Output the (x, y) coordinate of the center of the cell containing the given text.  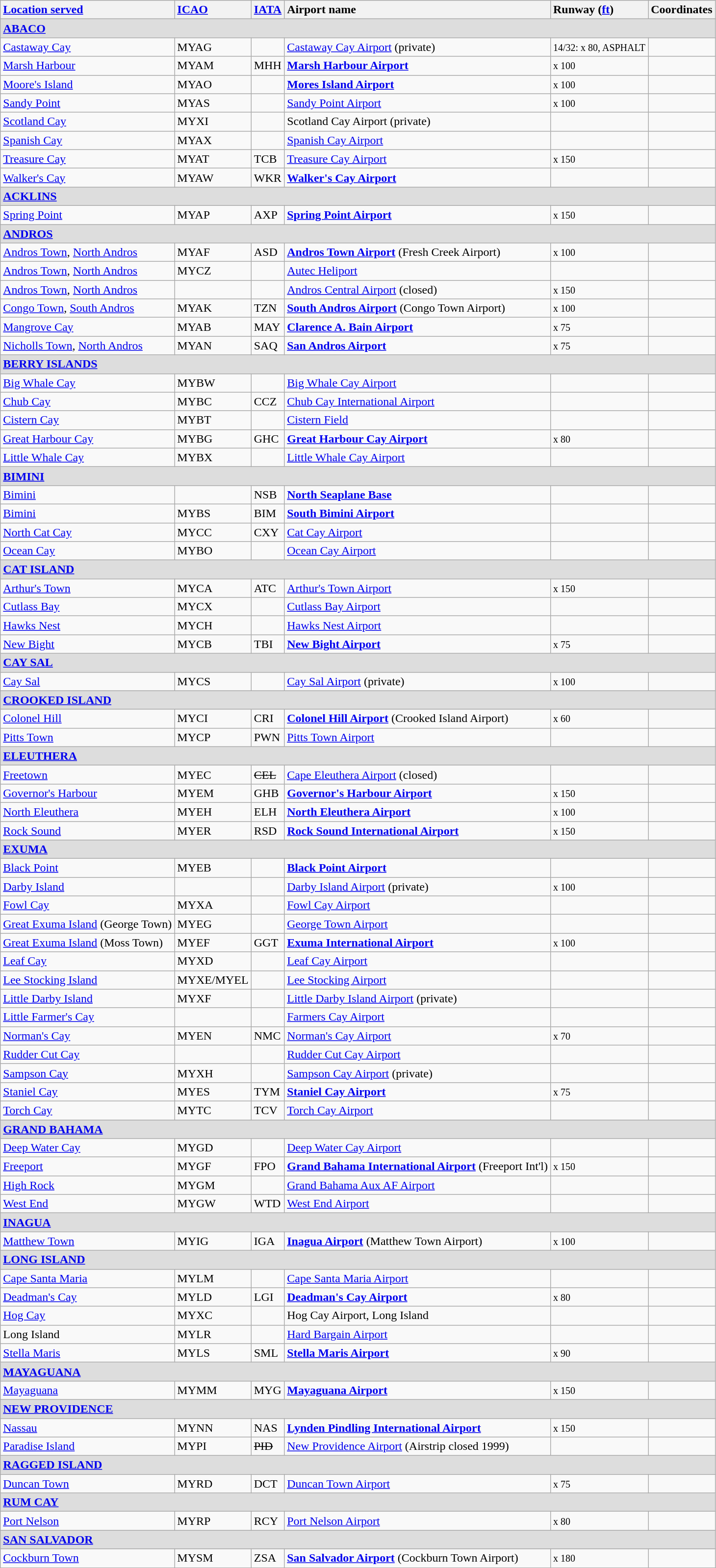
MYBX (213, 457)
Rudder Cut Cay Airport (418, 1054)
Sampson Cay (87, 1073)
Castaway Cay Airport (private) (418, 47)
Sandy Point (87, 103)
TCB (268, 159)
RUM CAY (358, 1502)
Mangrove Cay (87, 327)
South Andros Airport (Congo Town Airport) (418, 308)
West End Airport (418, 1204)
New Bight (87, 644)
Norman's Cay (87, 1036)
NEW PROVIDENCE (358, 1409)
Mayaguana (87, 1390)
RCY (268, 1521)
Spring Point Airport (418, 215)
Leaf Cay Airport (418, 961)
Leaf Cay (87, 961)
IATA (268, 10)
MYLR (213, 1334)
FPO (268, 1167)
MYES (213, 1092)
MYCS (213, 681)
Cat Cay Airport (418, 532)
INAGUA (358, 1222)
MYXI (213, 122)
Sampson Cay Airport (private) (418, 1073)
Exuma International Airport (418, 943)
x 90 (599, 1353)
Deep Water Cay (87, 1148)
West End (87, 1204)
ZSA (268, 1558)
Cape Eleuthera Airport (closed) (418, 774)
MYGF (213, 1167)
MYSM (213, 1558)
Coordinates (682, 10)
Chub Cay (87, 401)
Marsh Harbour (87, 66)
EXUMA (358, 849)
Mores Island Airport (418, 84)
Matthew Town (87, 1241)
Spanish Cay (87, 140)
Chub Cay International Airport (418, 401)
MYAT (213, 159)
PID (268, 1446)
MYBG (213, 439)
MYXA (213, 905)
High Rock (87, 1185)
NSB (268, 495)
MYIG (213, 1241)
Arthur's Town Airport (418, 588)
MYBO (213, 551)
BIM (268, 513)
ASD (268, 252)
MYCC (213, 532)
Great Exuma Island (Moss Town) (87, 943)
Castaway Cay (87, 47)
Spanish Cay Airport (418, 140)
Big Whale Cay (87, 383)
MYGW (213, 1204)
Staniel Cay (87, 1092)
MYCB (213, 644)
Ocean Cay Airport (418, 551)
Congo Town, South Andros (87, 308)
MYEM (213, 793)
MAY (268, 327)
MYMM (213, 1390)
MYLS (213, 1353)
Cape Santa Maria (87, 1278)
MYAP (213, 215)
Cay Sal Airport (private) (418, 681)
MYAN (213, 346)
x 60 (599, 719)
New Bight Airport (418, 644)
Port Nelson Airport (418, 1521)
Nicholls Town, North Andros (87, 346)
LGI (268, 1297)
Scotland Cay Airport (private) (418, 122)
Autec Heliport (418, 271)
MYAX (213, 140)
South Bimini Airport (418, 513)
MYGD (213, 1148)
CROOKED ISLAND (358, 700)
Lynden Pindling International Airport (418, 1428)
RSD (268, 831)
Ocean Cay (87, 551)
PWN (268, 737)
Andros Central Airport (closed) (418, 290)
MYGM (213, 1185)
ATC (268, 588)
CAY SAL (358, 663)
Black Point Airport (418, 868)
North Cat Cay (87, 532)
MYAB (213, 327)
MYRD (213, 1484)
MYAW (213, 177)
CAT ISLAND (358, 570)
Little Whale Cay Airport (418, 457)
IGA (268, 1241)
Deep Water Cay Airport (418, 1148)
Cistern Cay (87, 420)
MYLM (213, 1278)
MYCP (213, 737)
Rudder Cut Cay (87, 1054)
Walker's Cay (87, 177)
Great Harbour Cay Airport (418, 439)
Pitts Town Airport (418, 737)
MAYAGUANA (358, 1371)
MYBS (213, 513)
Location served (87, 10)
CXY (268, 532)
14/32: x 80, ASPHALT (599, 47)
Cistern Field (418, 420)
Port Nelson (87, 1521)
CEL (268, 774)
MYAG (213, 47)
ACKLINS (358, 196)
MYCI (213, 719)
MHH (268, 66)
ELH (268, 812)
Grand Bahama Aux AF Airport (418, 1185)
MYEC (213, 774)
MYAS (213, 103)
Duncan Town Airport (418, 1484)
Hog Cay Airport, Long Island (418, 1316)
TCV (268, 1110)
BIMINI (358, 476)
Hog Cay (87, 1316)
Cay Sal (87, 681)
Great Harbour Cay (87, 439)
MYAM (213, 66)
TZN (268, 308)
MYEH (213, 812)
Darby Island (87, 887)
Long Island (87, 1334)
MYRP (213, 1521)
Scotland Cay (87, 122)
Sandy Point Airport (418, 103)
Nassau (87, 1428)
George Town Airport (418, 924)
AXP (268, 215)
Rock Sound International Airport (418, 831)
Darby Island Airport (private) (418, 887)
Stella Maris (87, 1353)
Torch Cay (87, 1110)
Lee Stocking Island (87, 980)
MYEB (213, 868)
Freeport (87, 1167)
Spring Point (87, 215)
Duncan Town (87, 1484)
Paradise Island (87, 1446)
MYLD (213, 1297)
Deadman's Cay Airport (418, 1297)
North Eleuthera Airport (418, 812)
Airport name (418, 10)
NMC (268, 1036)
North Seaplane Base (418, 495)
MYG (268, 1390)
Cape Santa Maria Airport (418, 1278)
Colonel Hill (87, 719)
TYM (268, 1092)
MYBW (213, 383)
MYXC (213, 1316)
MYEN (213, 1036)
MYCA (213, 588)
MYBC (213, 401)
Little Whale Cay (87, 457)
Cutlass Bay Airport (418, 607)
Governor's Harbour Airport (418, 793)
Hawks Nest Airport (418, 625)
TBI (268, 644)
MYCX (213, 607)
ELEUTHERA (358, 756)
Torch Cay Airport (418, 1110)
MYTC (213, 1110)
Treasure Cay Airport (418, 159)
Pitts Town (87, 737)
Norman's Cay Airport (418, 1036)
BERRY ISLANDS (358, 364)
San Andros Airport (418, 346)
Walker's Cay Airport (418, 177)
GRAND BAHAMA (358, 1129)
Fowl Cay (87, 905)
Little Darby Island (87, 998)
SML (268, 1353)
Hard Bargain Airport (418, 1334)
MYCZ (213, 271)
Farmers Cay Airport (418, 1017)
RAGGED ISLAND (358, 1465)
MYEF (213, 943)
Treasure Cay (87, 159)
Cockburn Town (87, 1558)
North Eleuthera (87, 812)
Staniel Cay Airport (418, 1092)
MYPI (213, 1446)
MYBT (213, 420)
San Salvador Airport (Cockburn Town Airport) (418, 1558)
Mayaguana Airport (418, 1390)
Big Whale Cay Airport (418, 383)
CCZ (268, 401)
Grand Bahama International Airport (Freeport Int'l) (418, 1167)
Clarence A. Bain Airport (418, 327)
Great Exuma Island (George Town) (87, 924)
NAS (268, 1428)
WKR (268, 177)
ICAO (213, 10)
GGT (268, 943)
Deadman's Cay (87, 1297)
MYXE/MYEL (213, 980)
Little Farmer's Cay (87, 1017)
MYXH (213, 1073)
New Providence Airport (Airstrip closed 1999) (418, 1446)
x 70 (599, 1036)
Little Darby Island Airport (private) (418, 998)
x 180 (599, 1558)
Lee Stocking Airport (418, 980)
MYNN (213, 1428)
MYAO (213, 84)
SAN SALVADOR (358, 1540)
Governor's Harbour (87, 793)
ABACO (358, 28)
MYCH (213, 625)
MYXD (213, 961)
Fowl Cay Airport (418, 905)
MYAK (213, 308)
Marsh Harbour Airport (418, 66)
MYER (213, 831)
MYAF (213, 252)
MYXF (213, 998)
SAQ (268, 346)
Black Point (87, 868)
GHC (268, 439)
LONG ISLAND (358, 1260)
Arthur's Town (87, 588)
WTD (268, 1204)
Inagua Airport (Matthew Town Airport) (418, 1241)
Colonel Hill Airport (Crooked Island Airport) (418, 719)
Stella Maris Airport (418, 1353)
GHB (268, 793)
MYEG (213, 924)
Cutlass Bay (87, 607)
Runway (ft) (599, 10)
Freetown (87, 774)
ANDROS (358, 234)
Rock Sound (87, 831)
CRI (268, 719)
Hawks Nest (87, 625)
Moore's Island (87, 84)
DCT (268, 1484)
Andros Town Airport (Fresh Creek Airport) (418, 252)
